Return the (X, Y) coordinate for the center point of the cell that contains the specified text.  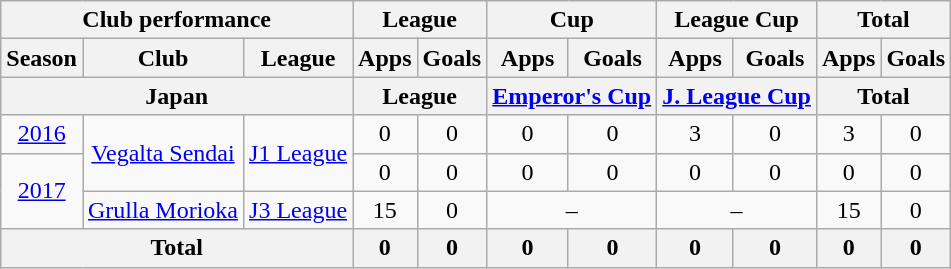
Club performance (177, 20)
Cup (572, 20)
Japan (177, 96)
League Cup (737, 20)
J3 League (298, 210)
Club (162, 58)
J1 League (298, 153)
Vegalta Sendai (162, 153)
Grulla Morioka (162, 210)
Season (42, 58)
2016 (42, 134)
J. League Cup (737, 96)
Emperor's Cup (572, 96)
2017 (42, 191)
